Return the (X, Y) coordinate for the center point of the cell that contains the specified text.  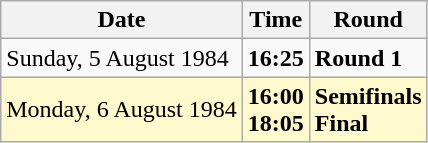
SemifinalsFinal (368, 110)
Time (276, 20)
Sunday, 5 August 1984 (122, 58)
Date (122, 20)
16:25 (276, 58)
Monday, 6 August 1984 (122, 110)
Round (368, 20)
Round 1 (368, 58)
16:0018:05 (276, 110)
